Provide the [X, Y] coordinate of the cell's center where the given text is located.  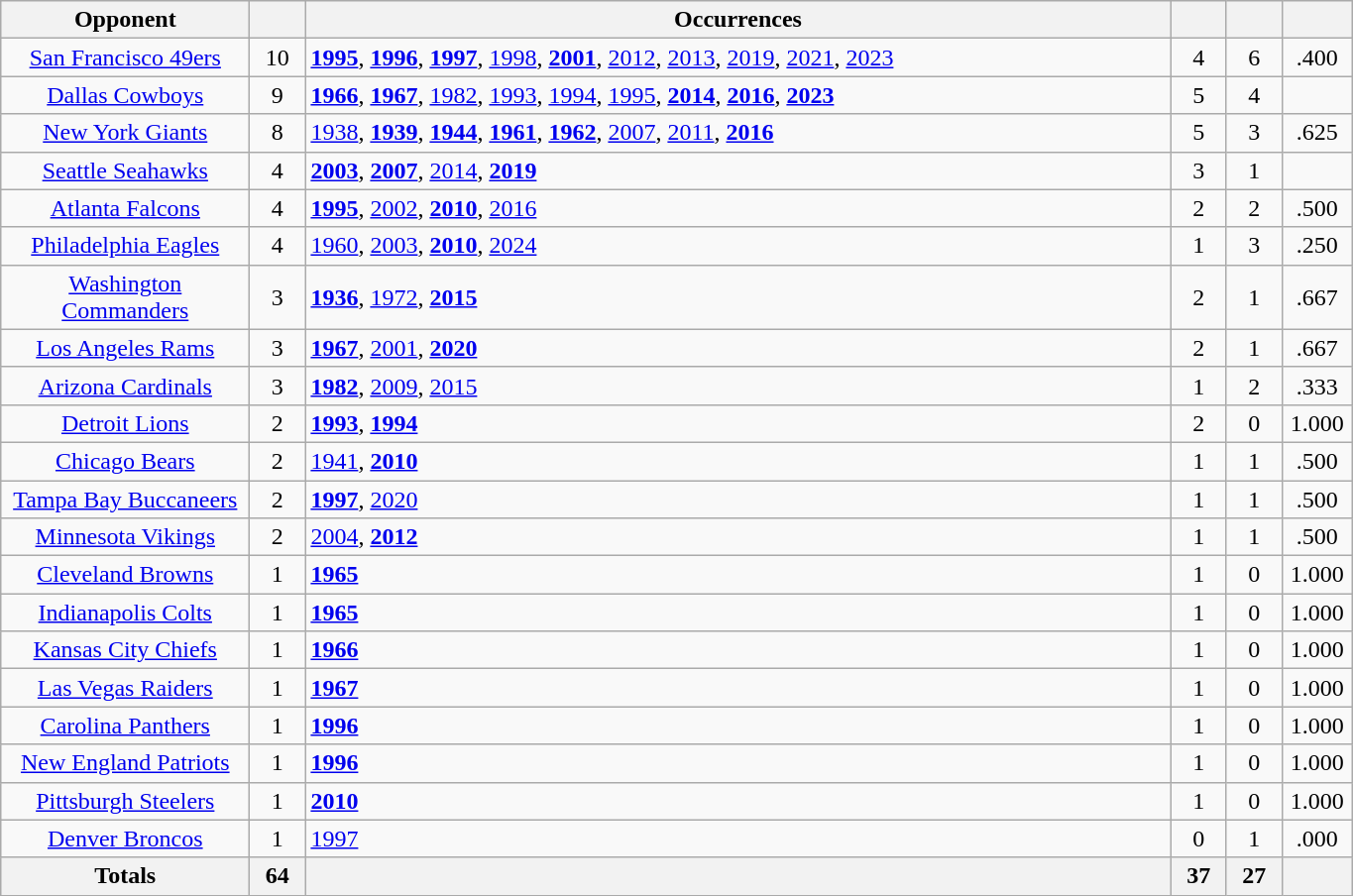
Minnesota Vikings [125, 537]
Kansas City Chiefs [125, 650]
2004, 2012 [737, 537]
.625 [1316, 133]
San Francisco 49ers [125, 57]
1982, 2009, 2015 [737, 386]
27 [1254, 876]
Indianapolis Colts [125, 613]
.000 [1316, 839]
1966 [737, 650]
1997 [737, 839]
1997, 2020 [737, 499]
New England Patriots [125, 763]
Pittsburgh Steelers [125, 801]
Occurrences [737, 20]
1993, 1994 [737, 423]
8 [278, 133]
9 [278, 95]
Chicago Bears [125, 461]
1967 [737, 688]
37 [1198, 876]
1941, 2010 [737, 461]
Philadelphia Eagles [125, 246]
2003, 2007, 2014, 2019 [737, 170]
Denver Broncos [125, 839]
Seattle Seahawks [125, 170]
Opponent [125, 20]
Cleveland Browns [125, 575]
Detroit Lions [125, 423]
10 [278, 57]
1936, 1972, 2015 [737, 297]
Carolina Panthers [125, 726]
.333 [1316, 386]
1995, 2002, 2010, 2016 [737, 208]
Dallas Cowboys [125, 95]
Los Angeles Rams [125, 348]
2010 [737, 801]
Tampa Bay Buccaneers [125, 499]
Totals [125, 876]
1938, 1939, 1944, 1961, 1962, 2007, 2011, 2016 [737, 133]
1966, 1967, 1982, 1993, 1994, 1995, 2014, 2016, 2023 [737, 95]
Washington Commanders [125, 297]
6 [1254, 57]
New York Giants [125, 133]
1995, 1996, 1997, 1998, 2001, 2012, 2013, 2019, 2021, 2023 [737, 57]
Atlanta Falcons [125, 208]
64 [278, 876]
1967, 2001, 2020 [737, 348]
.400 [1316, 57]
Las Vegas Raiders [125, 688]
.250 [1316, 246]
Arizona Cardinals [125, 386]
1960, 2003, 2010, 2024 [737, 246]
